Pinpoint the cell where the given text exists, returning its (X, Y) midpoint coordinate. 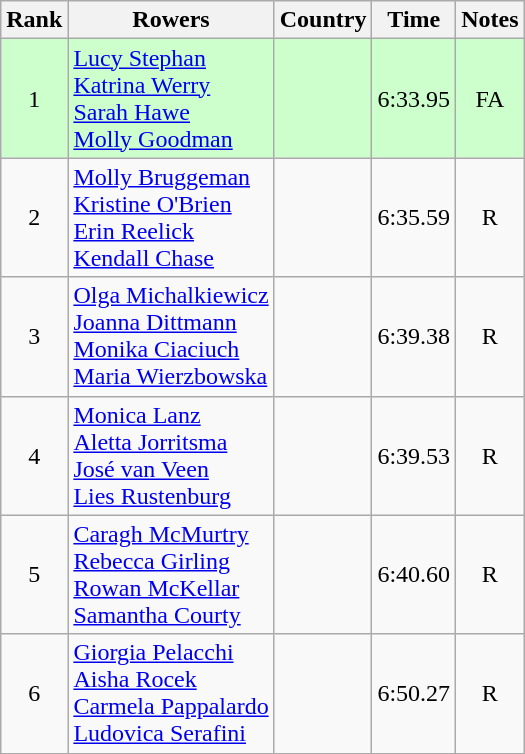
6:50.27 (414, 694)
Notes (490, 20)
4 (34, 456)
Country (323, 20)
6:35.59 (414, 218)
Olga MichalkiewiczJoanna DittmannMonika CiaciuchMaria Wierzbowska (171, 336)
3 (34, 336)
Caragh McMurtryRebecca GirlingRowan McKellarSamantha Courty (171, 574)
1 (34, 98)
5 (34, 574)
6:39.38 (414, 336)
Time (414, 20)
6:33.95 (414, 98)
6:39.53 (414, 456)
Rank (34, 20)
Rowers (171, 20)
Lucy StephanKatrina WerrySarah HaweMolly Goodman (171, 98)
Molly BruggemanKristine O'BrienErin ReelickKendall Chase (171, 218)
Giorgia PelacchiAisha RocekCarmela PappalardoLudovica Serafini (171, 694)
2 (34, 218)
Monica LanzAletta JorritsmaJosé van VeenLies Rustenburg (171, 456)
FA (490, 98)
6:40.60 (414, 574)
6 (34, 694)
